Output the (x, y) coordinate of the center of the cell containing the given text.  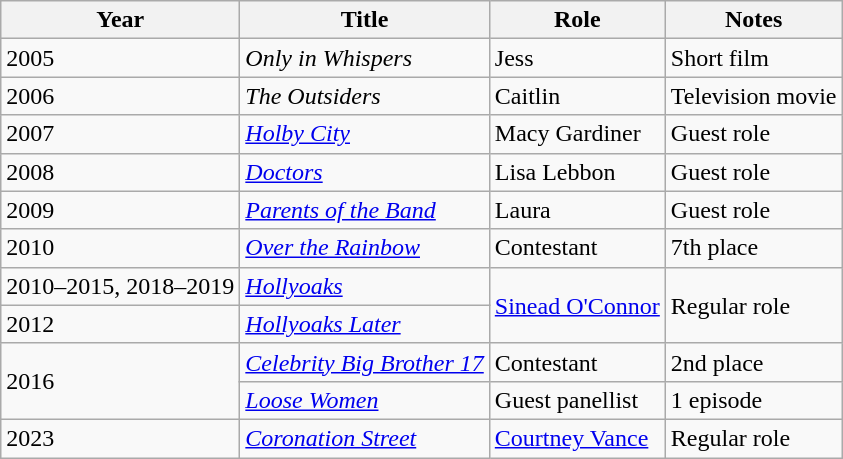
2008 (120, 172)
7th place (754, 248)
Hollyoaks (364, 286)
2006 (120, 96)
Jess (577, 58)
Only in Whispers (364, 58)
2012 (120, 324)
The Outsiders (364, 96)
Notes (754, 20)
Title (364, 20)
2016 (120, 381)
Hollyoaks Later (364, 324)
Lisa Lebbon (577, 172)
Courtney Vance (577, 438)
Guest panellist (577, 400)
Role (577, 20)
Coronation Street (364, 438)
Parents of the Band (364, 210)
Holby City (364, 134)
Doctors (364, 172)
Over the Rainbow (364, 248)
2023 (120, 438)
2010–2015, 2018–2019 (120, 286)
Short film (754, 58)
Caitlin (577, 96)
Macy Gardiner (577, 134)
Celebrity Big Brother 17 (364, 362)
Sinead O'Connor (577, 305)
2009 (120, 210)
Year (120, 20)
Laura (577, 210)
Television movie (754, 96)
2010 (120, 248)
2nd place (754, 362)
Loose Women (364, 400)
1 episode (754, 400)
2007 (120, 134)
2005 (120, 58)
